Extract the [X, Y] coordinate from the center of the cell holding the provided text.  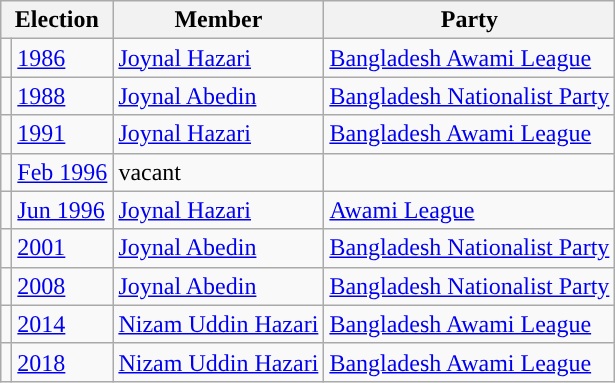
Awami League [470, 210]
2014 [62, 324]
1991 [62, 134]
2001 [62, 248]
Jun 1996 [62, 210]
2018 [62, 362]
Party [470, 20]
vacant [218, 172]
1986 [62, 58]
Member [218, 20]
Feb 1996 [62, 172]
1988 [62, 96]
Election [57, 20]
2008 [62, 286]
